Output the (X, Y) coordinate of the center of the cell containing the given text.  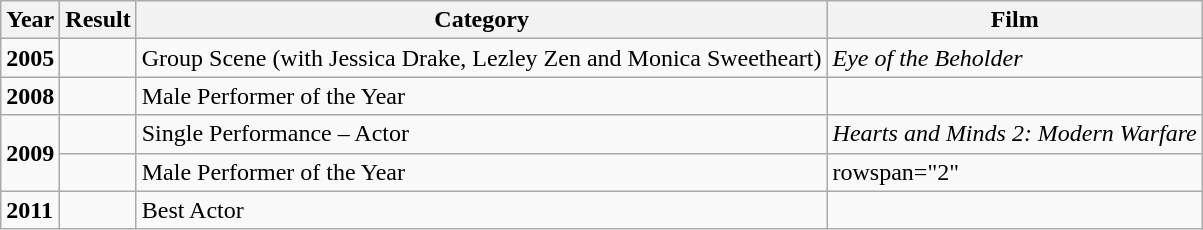
rowspan="2" (1014, 172)
Result (98, 20)
2011 (30, 210)
Hearts and Minds 2: Modern Warfare (1014, 134)
2008 (30, 96)
Category (482, 20)
2009 (30, 153)
Best Actor (482, 210)
Eye of the Beholder (1014, 58)
Year (30, 20)
Single Performance – Actor (482, 134)
2005 (30, 58)
Group Scene (with Jessica Drake, Lezley Zen and Monica Sweetheart) (482, 58)
Film (1014, 20)
